For the text-containing cell, return its midpoint in [x, y] coordinate format. 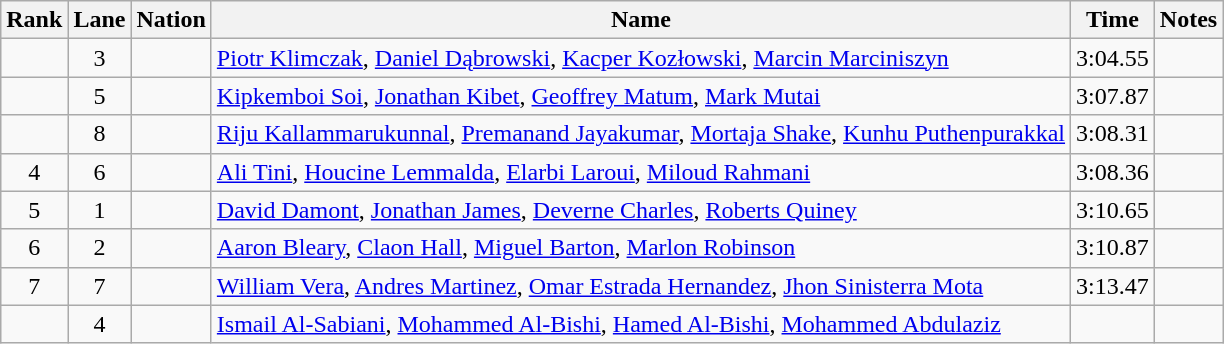
3:13.47 [1113, 286]
1 [100, 210]
Nation [171, 20]
3:10.65 [1113, 210]
3 [100, 58]
Rank [34, 20]
8 [100, 134]
William Vera, Andres Martinez, Omar Estrada Hernandez, Jhon Sinisterra Mota [640, 286]
3:04.55 [1113, 58]
David Damont, Jonathan James, Deverne Charles, Roberts Quiney [640, 210]
Lane [100, 20]
Ali Tini, Houcine Lemmalda, Elarbi Laroui, Miloud Rahmani [640, 172]
3:10.87 [1113, 248]
2 [100, 248]
Name [640, 20]
3:08.36 [1113, 172]
Piotr Klimczak, Daniel Dąbrowski, Kacper Kozłowski, Marcin Marciniszyn [640, 58]
Aaron Bleary, Claon Hall, Miguel Barton, Marlon Robinson [640, 248]
Notes [1188, 20]
Kipkemboi Soi, Jonathan Kibet, Geoffrey Matum, Mark Mutai [640, 96]
Ismail Al-Sabiani, Mohammed Al-Bishi, Hamed Al-Bishi, Mohammed Abdulaziz [640, 324]
3:07.87 [1113, 96]
3:08.31 [1113, 134]
Riju Kallammarukunnal, Premanand Jayakumar, Mortaja Shake, Kunhu Puthenpurakkal [640, 134]
Time [1113, 20]
